For the text-containing cell, return its midpoint in [x, y] coordinate format. 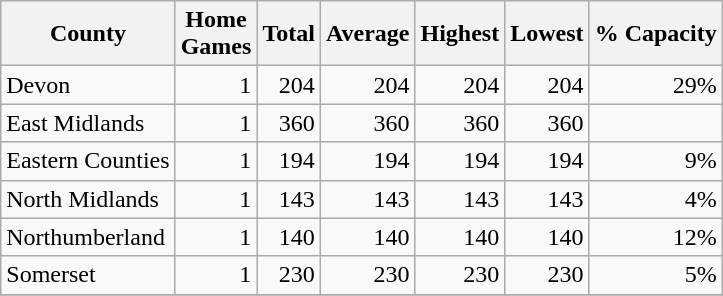
% Capacity [656, 34]
Devon [88, 85]
East Midlands [88, 123]
4% [656, 199]
5% [656, 275]
Eastern Counties [88, 161]
County [88, 34]
Average [368, 34]
Total [289, 34]
Lowest [547, 34]
Highest [460, 34]
HomeGames [216, 34]
9% [656, 161]
12% [656, 237]
North Midlands [88, 199]
29% [656, 85]
Northumberland [88, 237]
Somerset [88, 275]
